Provide the (X, Y) coordinate of the cell's center where the given text is located.  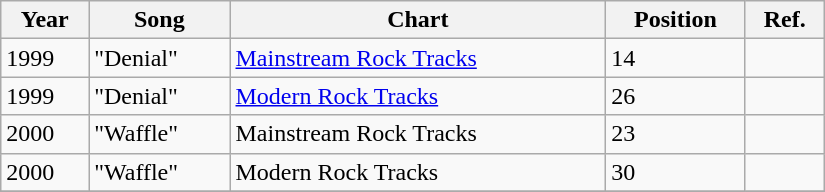
Position (676, 20)
Song (160, 20)
14 (676, 58)
30 (676, 172)
Chart (418, 20)
Year (45, 20)
23 (676, 134)
26 (676, 96)
Ref. (784, 20)
